Search for the cell housing the specified text and yield its [X, Y] center coordinate. 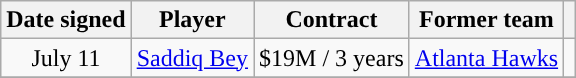
Contract [332, 20]
Player [192, 20]
July 11 [66, 58]
$19M / 3 years [332, 58]
Saddiq Bey [192, 58]
Former team [486, 20]
Date signed [66, 20]
Atlanta Hawks [486, 58]
